Output the (X, Y) coordinate of the center of the cell containing the given text.  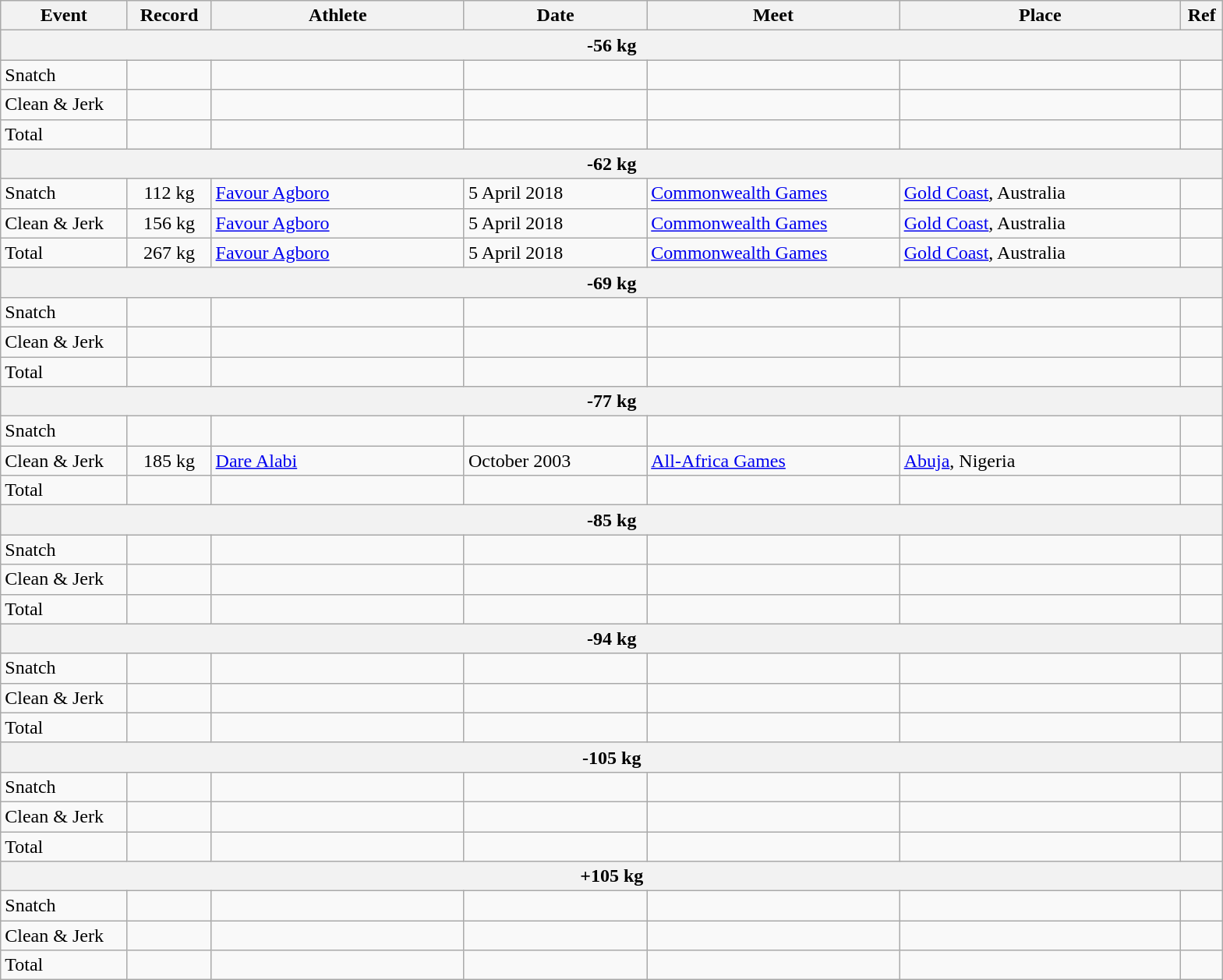
-85 kg (612, 520)
Record (169, 16)
Event (64, 16)
267 kg (169, 253)
Abuja, Nigeria (1040, 461)
-69 kg (612, 282)
+105 kg (612, 876)
-105 kg (612, 757)
Date (555, 16)
-56 kg (612, 45)
112 kg (169, 193)
185 kg (169, 461)
Ref (1202, 16)
October 2003 (555, 461)
-77 kg (612, 402)
All-Africa Games (773, 461)
Dare Alabi (338, 461)
Place (1040, 16)
Athlete (338, 16)
Meet (773, 16)
-62 kg (612, 164)
-94 kg (612, 639)
156 kg (169, 223)
